Return (x, y) of the center of cell containing provided text 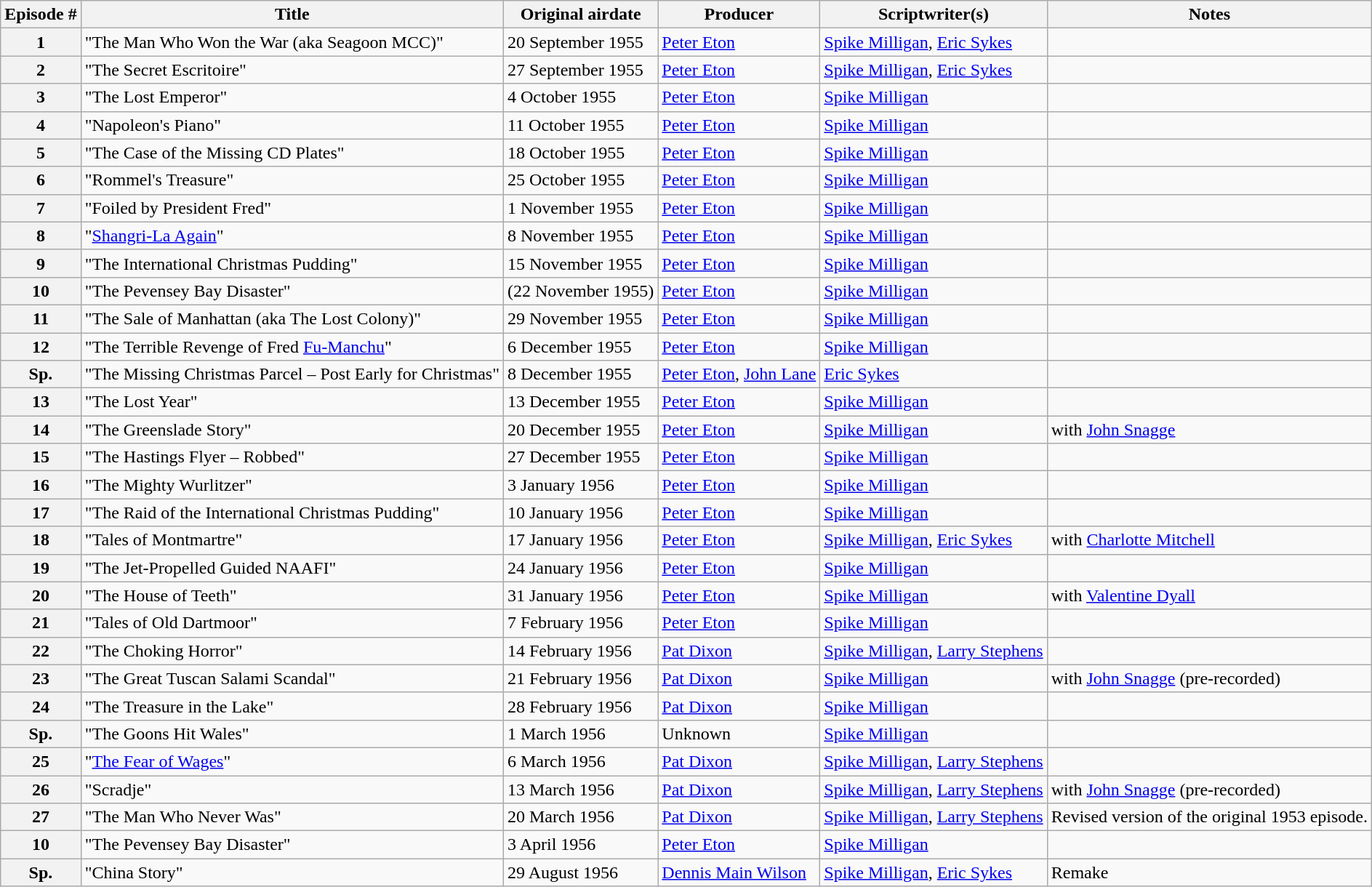
Eric Sykes (934, 374)
31 January 1956 (580, 595)
7 February 1956 (580, 623)
with Charlotte Mitchell (1209, 540)
14 February 1956 (580, 651)
"Napoleon's Piano" (292, 125)
Peter Eton, John Lane (739, 374)
Scriptwriter(s) (934, 15)
3 (41, 97)
10 January 1956 (580, 513)
27 (41, 817)
21 February 1956 (580, 678)
25 (41, 761)
"The Lost Emperor" (292, 97)
"The International Christmas Pudding" (292, 263)
"The Great Tuscan Salami Scandal" (292, 678)
"Shangri-La Again" (292, 236)
20 March 1956 (580, 817)
"The Man Who Never Was" (292, 817)
"The Raid of the International Christmas Pudding" (292, 513)
"The Hastings Flyer – Robbed" (292, 457)
Title (292, 15)
18 October 1955 (580, 153)
15 (41, 457)
"The Terrible Revenge of Fred Fu-Manchu" (292, 347)
13 (41, 402)
Dennis Main Wilson (739, 872)
13 December 1955 (580, 402)
6 December 1955 (580, 347)
Notes (1209, 15)
"The Secret Escritoire" (292, 70)
3 January 1956 (580, 485)
20 December 1955 (580, 430)
with John Snagge (1209, 430)
14 (41, 430)
"Rommel's Treasure" (292, 180)
13 March 1956 (580, 789)
15 November 1955 (580, 263)
5 (41, 153)
"The Treasure in the Lake" (292, 706)
"China Story" (292, 872)
"The Fear of Wages" (292, 761)
"The Man Who Won the War (aka Seagoon MCC)" (292, 42)
"The Greenslade Story" (292, 430)
7 (41, 208)
23 (41, 678)
"The Missing Christmas Parcel – Post Early for Christmas" (292, 374)
"The Jet-Propelled Guided NAAFI" (292, 568)
"Foiled by President Fred" (292, 208)
"Scradje" (292, 789)
8 November 1955 (580, 236)
(22 November 1955) (580, 291)
11 October 1955 (580, 125)
Revised version of the original 1953 episode. (1209, 817)
"The Lost Year" (292, 402)
2 (41, 70)
with Valentine Dyall (1209, 595)
27 December 1955 (580, 457)
8 December 1955 (580, 374)
27 September 1955 (580, 70)
"Tales of Montmartre" (292, 540)
24 January 1956 (580, 568)
20 (41, 595)
Unknown (739, 734)
25 October 1955 (580, 180)
18 (41, 540)
"The Choking Horror" (292, 651)
4 October 1955 (580, 97)
21 (41, 623)
17 (41, 513)
Original airdate (580, 15)
22 (41, 651)
"The Goons Hit Wales" (292, 734)
19 (41, 568)
16 (41, 485)
1 November 1955 (580, 208)
26 (41, 789)
"The Sale of Manhattan (aka The Lost Colony)" (292, 318)
17 January 1956 (580, 540)
1 (41, 42)
9 (41, 263)
"The Mighty Wurlitzer" (292, 485)
8 (41, 236)
29 November 1955 (580, 318)
11 (41, 318)
4 (41, 125)
Remake (1209, 872)
12 (41, 347)
"The House of Teeth" (292, 595)
1 March 1956 (580, 734)
24 (41, 706)
Producer (739, 15)
29 August 1956 (580, 872)
"The Case of the Missing CD Plates" (292, 153)
3 April 1956 (580, 845)
Episode # (41, 15)
20 September 1955 (580, 42)
6 March 1956 (580, 761)
28 February 1956 (580, 706)
6 (41, 180)
"Tales of Old Dartmoor" (292, 623)
